Output the [X, Y] coordinate of the center of the cell containing the given text.  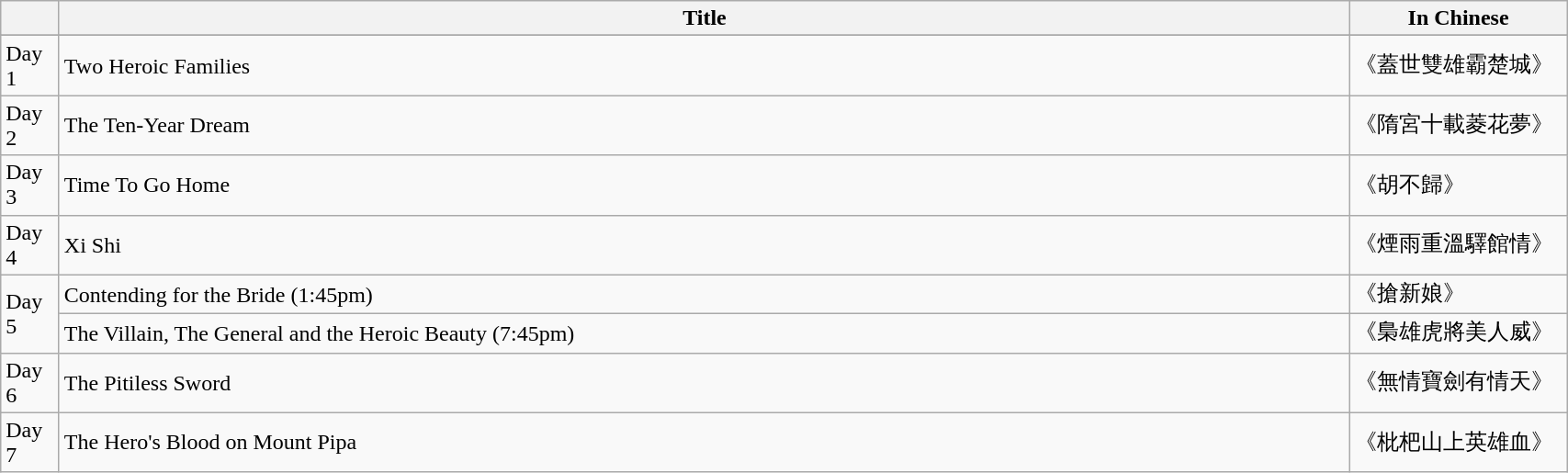
Day 1 [30, 66]
Day 3 [30, 186]
The Hero's Blood on Mount Pipa [704, 443]
Day 7 [30, 443]
Day 5 [30, 314]
《隋宮十載菱花夢》 [1459, 125]
Contending for the Bride (1:45pm) [704, 294]
《搶新娘》 [1459, 294]
《煙雨重溫驛館情》 [1459, 244]
The Pitiless Sword [704, 382]
The Ten-Year Dream [704, 125]
In Chinese [1459, 18]
Title [704, 18]
Xi Shi [704, 244]
《蓋世雙雄霸楚城》 [1459, 66]
Day 4 [30, 244]
《胡不歸》 [1459, 186]
Time To Go Home [704, 186]
Day 6 [30, 382]
Two Heroic Families [704, 66]
Day 2 [30, 125]
《枇杷山上英雄血》 [1459, 443]
《無情寶劍有情天》 [1459, 382]
《梟雄虎將美⼈威》 [1459, 334]
The Villain, The General and the Heroic Beauty (7:45pm) [704, 334]
